Provide the [X, Y] coordinate of the cell's center where the given text is located.  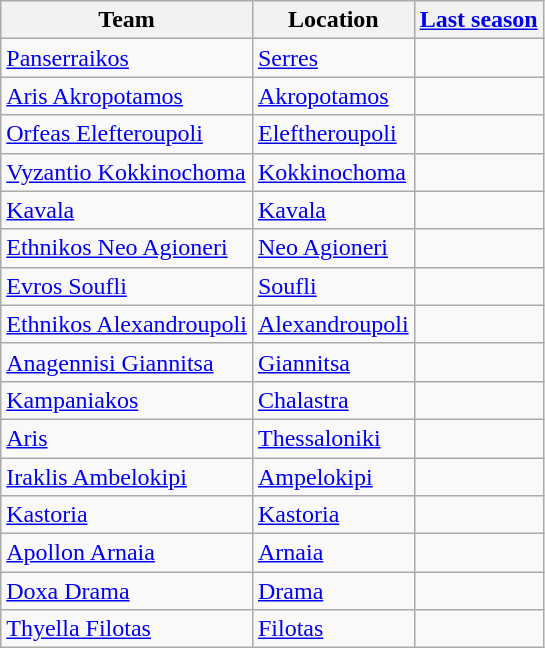
Iraklis Ambelokipi [127, 477]
Giannitsa [333, 362]
Ethnikos Neo Agioneri [127, 248]
Team [127, 20]
Filotas [333, 629]
Apollon Arnaia [127, 553]
Ampelokipi [333, 477]
Soufli [333, 286]
Kokkinochoma [333, 172]
Panserraikos [127, 58]
Drama [333, 591]
Arnaia [333, 553]
Anagennisi Giannitsa [127, 362]
Last season [478, 20]
Orfeas Elefteroupoli [127, 134]
Aris Akropotamos [127, 96]
Alexandroupoli [333, 324]
Thyella Filotas [127, 629]
Kampaniakos [127, 400]
Akropotamos [333, 96]
Doxa Drama [127, 591]
Evros Soufli [127, 286]
Thessaloniki [333, 438]
Neo Agioneri [333, 248]
Ethnikos Alexandroupoli [127, 324]
Eleftheroupoli [333, 134]
Chalastra [333, 400]
Location [333, 20]
Aris [127, 438]
Serres [333, 58]
Vyzantio Kokkinochoma [127, 172]
